Locate the cell with the specified text and output its [x, y] center coordinate. 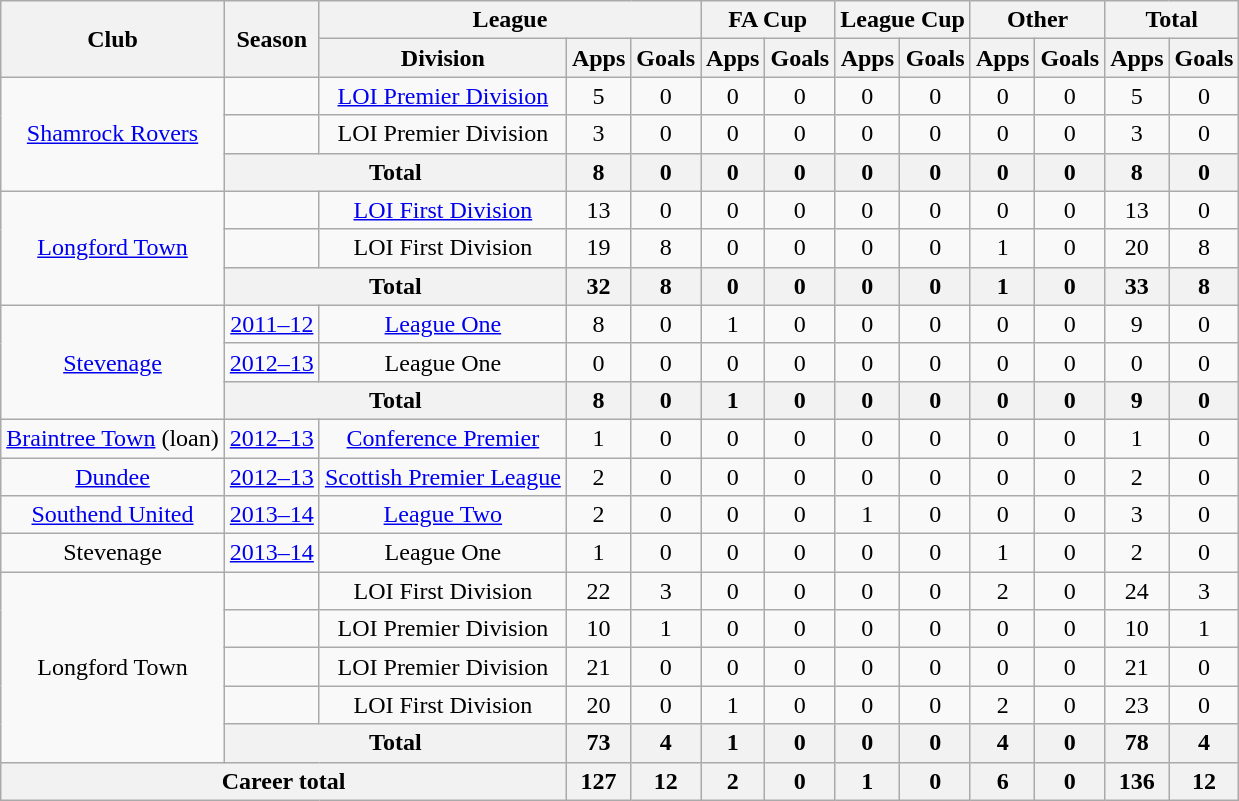
Conference Premier [442, 438]
32 [598, 286]
Division [442, 58]
78 [1137, 743]
Club [113, 39]
2011–12 [272, 324]
League Cup [903, 20]
136 [1137, 781]
19 [598, 248]
Other [1037, 20]
33 [1137, 286]
Shamrock Rovers [113, 134]
73 [598, 743]
Career total [284, 781]
127 [598, 781]
24 [1137, 591]
League Two [442, 515]
23 [1137, 705]
Dundee [113, 477]
League [510, 20]
Southend United [113, 515]
Season [272, 39]
6 [1002, 781]
22 [598, 591]
Braintree Town (loan) [113, 438]
Scottish Premier League [442, 477]
FA Cup [768, 20]
